Output the (X, Y) coordinate of the center of the cell containing the given text.  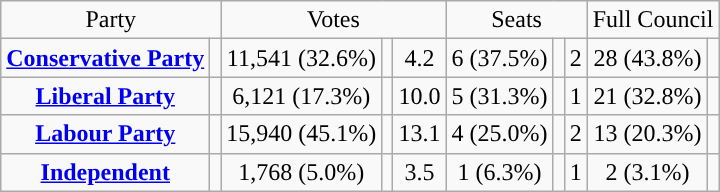
4 (25.0%) (500, 134)
Seats (516, 20)
1 (6.3%) (500, 172)
10.0 (420, 96)
6 (37.5%) (500, 58)
Votes (334, 20)
Labour Party (106, 134)
Liberal Party (106, 96)
13.1 (420, 134)
Party (111, 20)
1,768 (5.0%) (302, 172)
5 (31.3%) (500, 96)
4.2 (420, 58)
11,541 (32.6%) (302, 58)
Conservative Party (106, 58)
Full Council (653, 20)
2 (3.1%) (648, 172)
13 (20.3%) (648, 134)
6,121 (17.3%) (302, 96)
3.5 (420, 172)
15,940 (45.1%) (302, 134)
28 (43.8%) (648, 58)
Independent (106, 172)
21 (32.8%) (648, 96)
